From the cell containing the given text, extract its center point as (X, Y) coordinate. 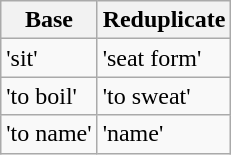
'to name' (49, 134)
Base (49, 20)
'name' (164, 134)
'to sweat' (164, 96)
Reduplicate (164, 20)
'sit' (49, 58)
'seat form' (164, 58)
'to boil' (49, 96)
